Extract the [X, Y] coordinate from the center of the cell holding the provided text.  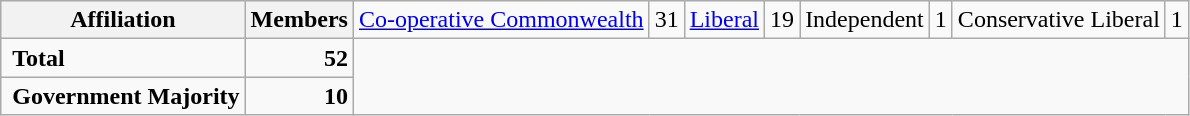
Affiliation [123, 20]
Co-operative Commonwealth [501, 20]
Conservative Liberal [1058, 20]
Liberal [724, 20]
52 [299, 58]
Government Majority [123, 96]
Members [299, 20]
31 [666, 20]
Independent [865, 20]
10 [299, 96]
19 [782, 20]
Total [123, 58]
